Output the [X, Y] coordinate of the center of the cell containing the given text.  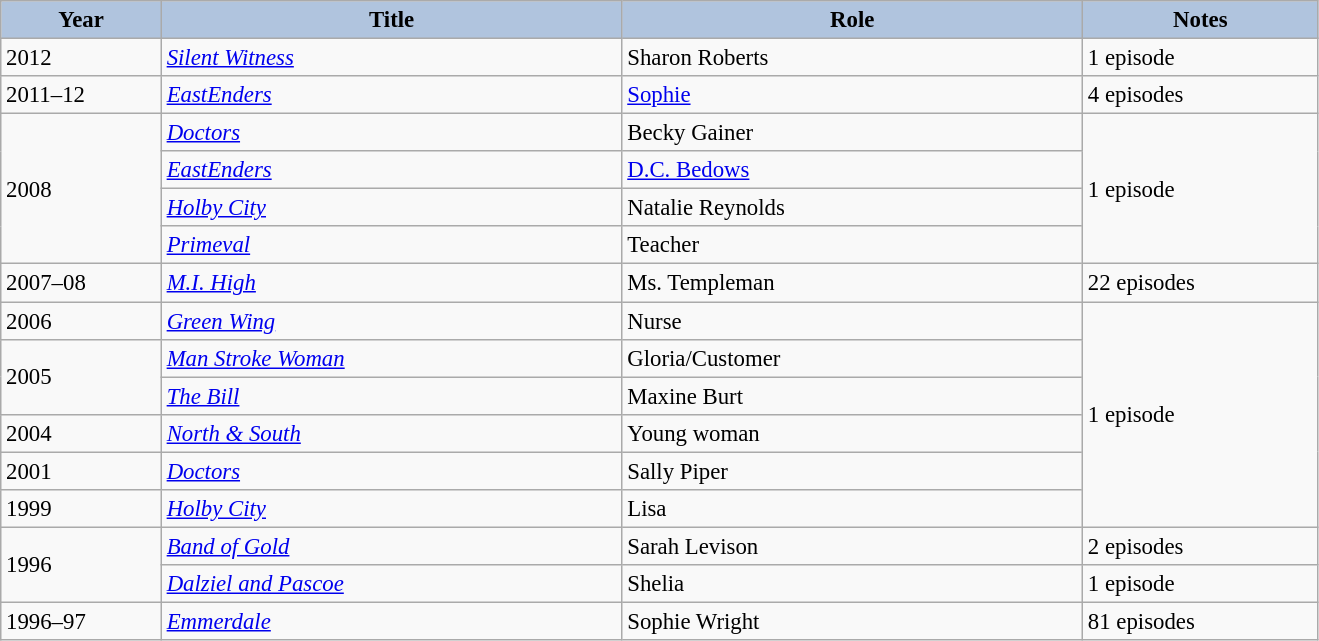
2004 [82, 433]
Natalie Reynolds [852, 208]
Sharon Roberts [852, 58]
Sophie Wright [852, 621]
Teacher [852, 245]
Young woman [852, 433]
Gloria/Customer [852, 358]
Band of Gold [392, 546]
Nurse [852, 321]
1996–97 [82, 621]
The Bill [392, 396]
Year [82, 20]
Sally Piper [852, 471]
2006 [82, 321]
2011–12 [82, 95]
2001 [82, 471]
Sophie [852, 95]
2005 [82, 376]
Silent Witness [392, 58]
Shelia [852, 584]
D.C. Bedows [852, 170]
2007–08 [82, 283]
Becky Gainer [852, 133]
2012 [82, 58]
1996 [82, 564]
Sarah Levison [852, 546]
North & South [392, 433]
Man Stroke Woman [392, 358]
Emmerdale [392, 621]
22 episodes [1201, 283]
Ms. Templeman [852, 283]
Maxine Burt [852, 396]
Notes [1201, 20]
Lisa [852, 509]
81 episodes [1201, 621]
1999 [82, 509]
Green Wing [392, 321]
Dalziel and Pascoe [392, 584]
2 episodes [1201, 546]
2008 [82, 189]
4 episodes [1201, 95]
Title [392, 20]
Role [852, 20]
M.I. High [392, 283]
Primeval [392, 245]
